Scan for the cell matching the given text and deliver its (x, y) coordinate at center. 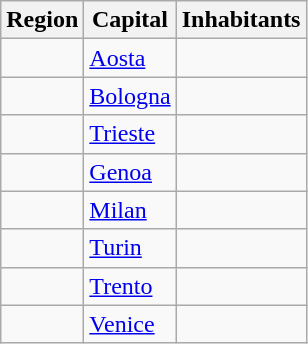
Inhabitants (241, 20)
Capital (130, 20)
Genoa (130, 172)
Trento (130, 286)
Turin (130, 248)
Bologna (130, 96)
Milan (130, 210)
Region (42, 20)
Venice (130, 324)
Aosta (130, 58)
Trieste (130, 134)
